Return the (X, Y) coordinate for the center point of the cell that contains the specified text.  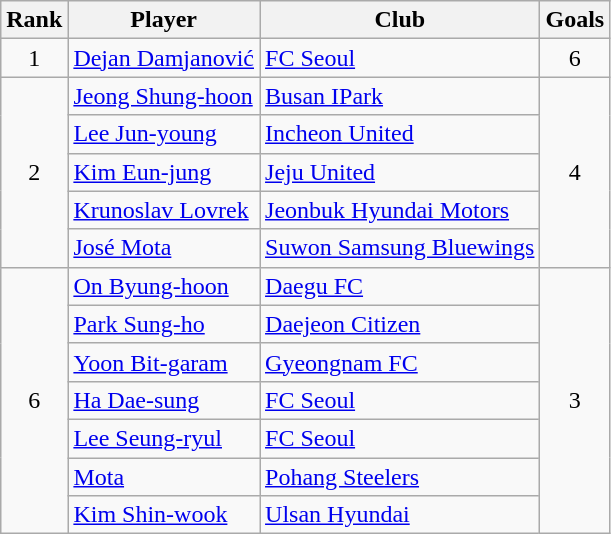
Krunoslav Lovrek (164, 210)
Club (400, 20)
Mota (164, 477)
Park Sung-ho (164, 324)
4 (575, 172)
Dejan Damjanović (164, 58)
Yoon Bit-garam (164, 362)
Incheon United (400, 134)
Daegu FC (400, 286)
Pohang Steelers (400, 477)
Player (164, 20)
Rank (34, 20)
Kim Shin-wook (164, 515)
2 (34, 172)
Gyeongnam FC (400, 362)
Jeong Shung-hoon (164, 96)
Daejeon Citizen (400, 324)
Ha Dae-sung (164, 400)
Jeonbuk Hyundai Motors (400, 210)
Goals (575, 20)
1 (34, 58)
Jeju United (400, 172)
Busan IPark (400, 96)
3 (575, 400)
On Byung-hoon (164, 286)
Ulsan Hyundai (400, 515)
Lee Seung-ryul (164, 438)
Suwon Samsung Bluewings (400, 248)
Lee Jun-young (164, 134)
Kim Eun-jung (164, 172)
José Mota (164, 248)
